Locate the cell with the specified text and output its (X, Y) center coordinate. 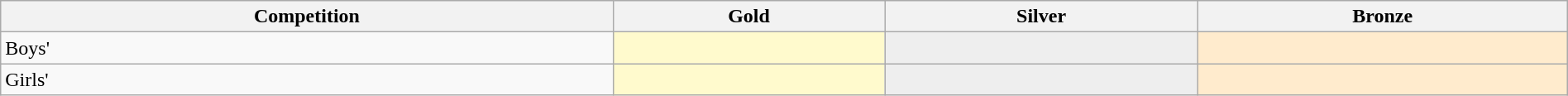
Gold (749, 17)
Competition (307, 17)
Boys' (307, 48)
Silver (1041, 17)
Girls' (307, 79)
Bronze (1383, 17)
